Provide the (X, Y) coordinate of the cell's center where the given text is located.  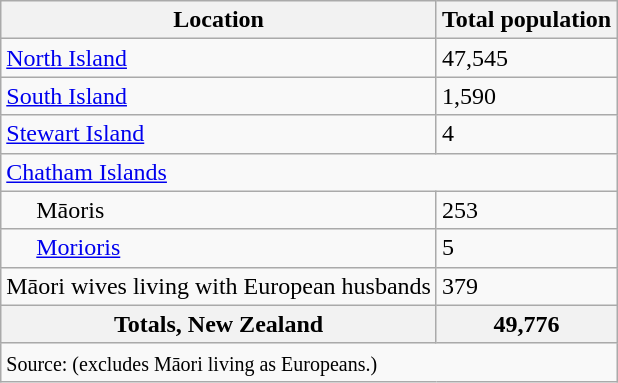
Location (219, 20)
Māori wives living with European husbands (219, 286)
1,590 (526, 96)
Morioris (219, 248)
379 (526, 286)
4 (526, 134)
North Island (219, 58)
Māoris (219, 210)
South Island (219, 96)
Total population (526, 20)
Totals, New Zealand (219, 324)
5 (526, 248)
Source: (excludes Māori living as Europeans.) (309, 362)
Stewart Island (219, 134)
Chatham Islands (309, 172)
253 (526, 210)
47,545 (526, 58)
49,776 (526, 324)
